Capture the cell that displays the provided text and extract its [x, y] central coordinate. 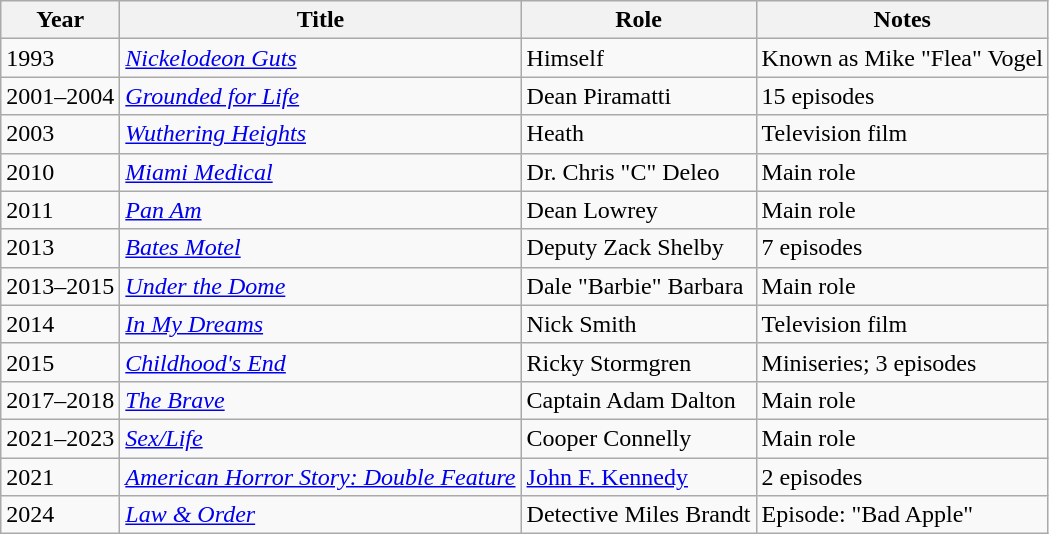
Episode: "Bad Apple" [902, 515]
Miami Medical [320, 172]
2001–2004 [60, 96]
Known as Mike "Flea" Vogel [902, 58]
The Brave [320, 400]
2014 [60, 324]
2015 [60, 362]
Captain Adam Dalton [638, 400]
Heath [638, 134]
Notes [902, 20]
2010 [60, 172]
John F. Kennedy [638, 477]
Miniseries; 3 episodes [902, 362]
Year [60, 20]
Nick Smith [638, 324]
Grounded for Life [320, 96]
Bates Motel [320, 248]
Under the Dome [320, 286]
Dean Lowrey [638, 210]
Cooper Connelly [638, 438]
2021–2023 [60, 438]
2024 [60, 515]
In My Dreams [320, 324]
Title [320, 20]
Ricky Stormgren [638, 362]
Dr. Chris "C" Deleo [638, 172]
Dean Piramatti [638, 96]
Wuthering Heights [320, 134]
Role [638, 20]
Sex/Life [320, 438]
Detective Miles Brandt [638, 515]
2 episodes [902, 477]
American Horror Story: Double Feature [320, 477]
Childhood's End [320, 362]
Deputy Zack Shelby [638, 248]
Pan Am [320, 210]
2021 [60, 477]
Nickelodeon Guts [320, 58]
1993 [60, 58]
2011 [60, 210]
Himself [638, 58]
2017–2018 [60, 400]
15 episodes [902, 96]
2013–2015 [60, 286]
Dale "Barbie" Barbara [638, 286]
Law & Order [320, 515]
7 episodes [902, 248]
2013 [60, 248]
2003 [60, 134]
